Scan for the cell matching the given text and deliver its [X, Y] coordinate at center. 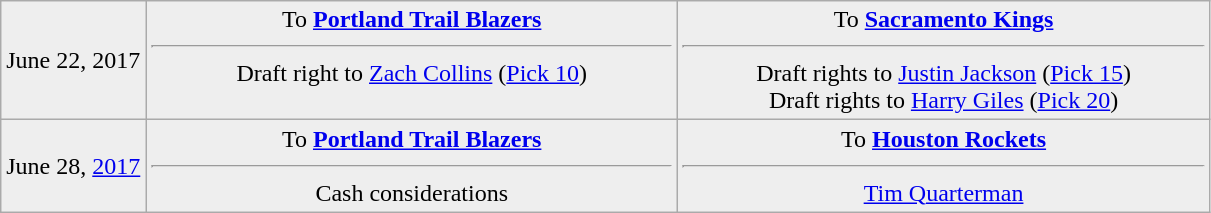
To Portland Trail BlazersDraft right to Zach Collins (Pick 10) [412, 60]
June 22, 2017 [74, 60]
June 28, 2017 [74, 166]
To Sacramento KingsDraft rights to Justin Jackson (Pick 15)Draft rights to Harry Giles (Pick 20) [944, 60]
To Portland Trail BlazersCash considerations [412, 166]
To Houston RocketsTim Quarterman [944, 166]
